Search for the cell housing the specified text and yield its (X, Y) center coordinate. 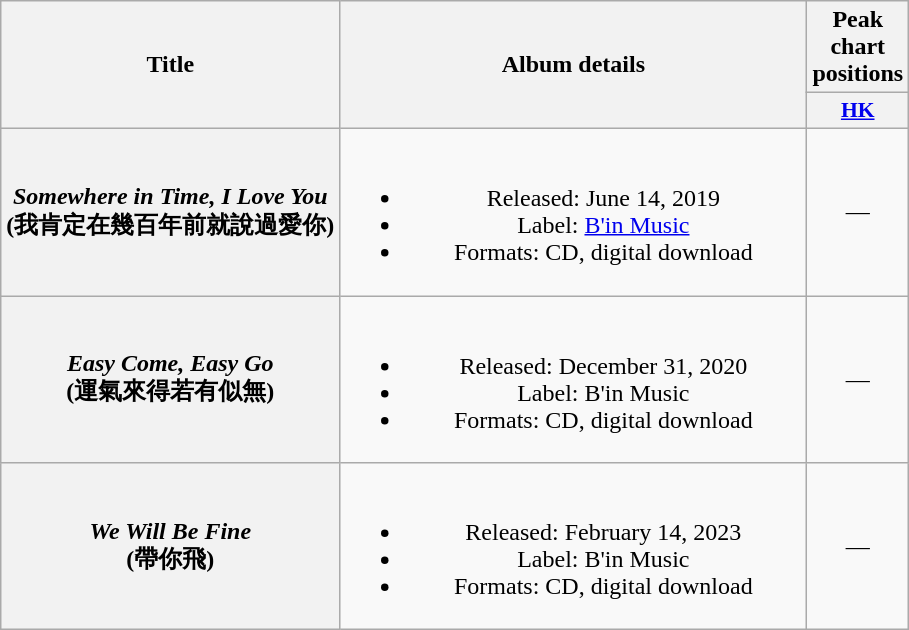
Title (170, 65)
Released: June 14, 2019Label: B'in MusicFormats: CD, digital download (574, 212)
We Will Be Fine (帶你飛) (170, 546)
Released: February 14, 2023Label: B'in MusicFormats: CD, digital download (574, 546)
HK (858, 111)
Released: December 31, 2020Label: B'in MusicFormats: CD, digital download (574, 380)
Somewhere in Time, I Love You (我肯定在幾百年前就說過愛你) (170, 212)
Easy Come, Easy Go (運氣來得若有似無) (170, 380)
Album details (574, 65)
Peak chart positions (858, 47)
